Pinpoint the cell where the given text exists, returning its [X, Y] midpoint coordinate. 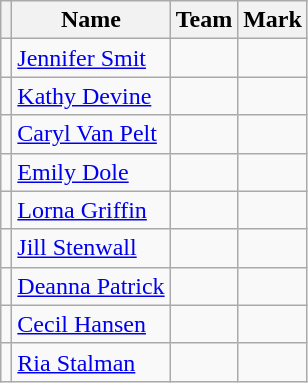
Name [91, 20]
Emily Dole [91, 172]
Cecil Hansen [91, 324]
Lorna Griffin [91, 210]
Mark [273, 20]
Team [204, 20]
Jill Stenwall [91, 248]
Jennifer Smit [91, 58]
Kathy Devine [91, 96]
Ria Stalman [91, 362]
Caryl Van Pelt [91, 134]
Deanna Patrick [91, 286]
